Identify which cell holds the provided text, then report its (X, Y) central coordinate. 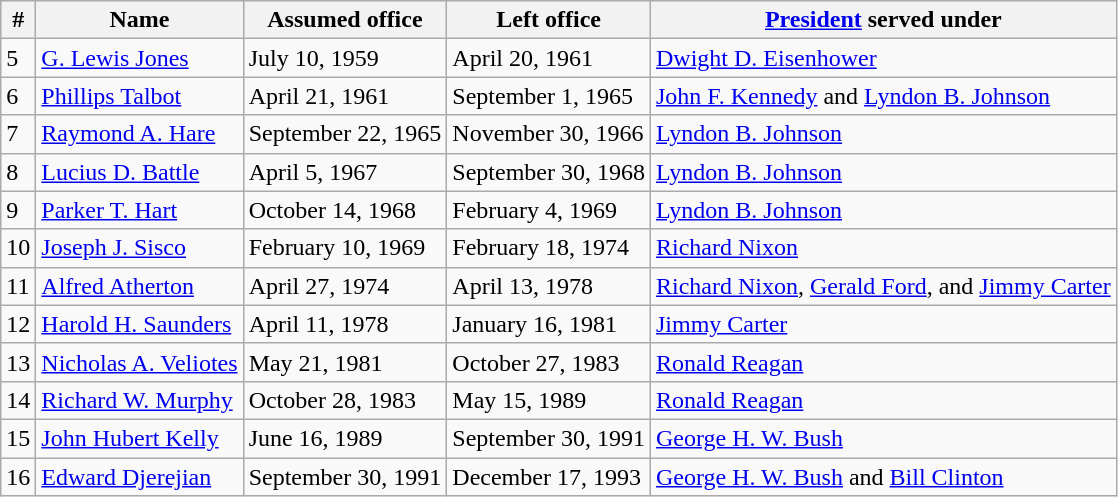
April 21, 1961 (345, 96)
October 27, 1983 (549, 362)
George H. W. Bush and Bill Clinton (883, 477)
Jimmy Carter (883, 324)
Edward Djerejian (140, 477)
George H. W. Bush (883, 438)
Joseph J. Sisco (140, 248)
7 (18, 134)
February 10, 1969 (345, 248)
April 11, 1978 (345, 324)
Lucius D. Battle (140, 172)
5 (18, 58)
14 (18, 400)
Parker T. Hart (140, 210)
12 (18, 324)
Richard W. Murphy (140, 400)
11 (18, 286)
Richard Nixon (883, 248)
15 (18, 438)
April 5, 1967 (345, 172)
10 (18, 248)
Left office (549, 20)
President served under (883, 20)
John Hubert Kelly (140, 438)
May 21, 1981 (345, 362)
September 1, 1965 (549, 96)
Alfred Atherton (140, 286)
Phillips Talbot (140, 96)
July 10, 1959 (345, 58)
16 (18, 477)
October 14, 1968 (345, 210)
December 17, 1993 (549, 477)
April 20, 1961 (549, 58)
April 27, 1974 (345, 286)
February 4, 1969 (549, 210)
April 13, 1978 (549, 286)
Dwight D. Eisenhower (883, 58)
November 30, 1966 (549, 134)
Raymond A. Hare (140, 134)
June 16, 1989 (345, 438)
Harold H. Saunders (140, 324)
Nicholas A. Veliotes (140, 362)
13 (18, 362)
February 18, 1974 (549, 248)
G. Lewis Jones (140, 58)
October 28, 1983 (345, 400)
Richard Nixon, Gerald Ford, and Jimmy Carter (883, 286)
9 (18, 210)
# (18, 20)
John F. Kennedy and Lyndon B. Johnson (883, 96)
Assumed office (345, 20)
September 22, 1965 (345, 134)
Name (140, 20)
January 16, 1981 (549, 324)
May 15, 1989 (549, 400)
September 30, 1968 (549, 172)
8 (18, 172)
6 (18, 96)
